Find where the given text appears and provide that cell's center as [X, Y] coordinate. 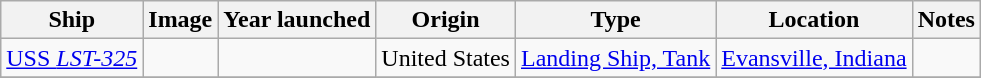
Image [180, 20]
United States [446, 58]
Notes [946, 20]
Origin [446, 20]
USS LST-325 [72, 58]
Landing Ship, Tank [615, 58]
Ship [72, 20]
Evansville, Indiana [814, 58]
Year launched [297, 20]
Type [615, 20]
Location [814, 20]
